Return (X, Y) of the center of cell containing provided text 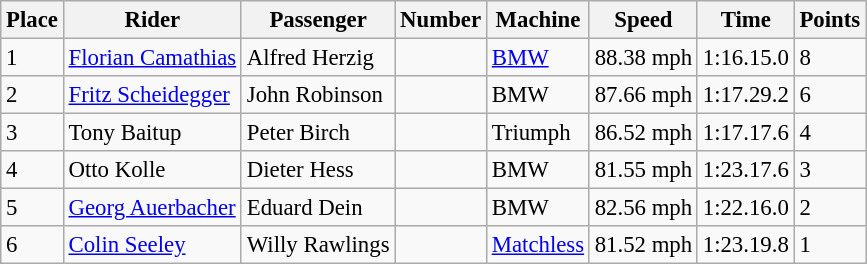
Tony Baitup (152, 133)
Colin Seeley (152, 245)
Georg Auerbacher (152, 208)
Points (830, 20)
Time (746, 20)
Matchless (538, 245)
Eduard Dein (318, 208)
8 (830, 58)
Place (32, 20)
Number (441, 20)
Alfred Herzig (318, 58)
Peter Birch (318, 133)
1:16.15.0 (746, 58)
Rider (152, 20)
Passenger (318, 20)
81.52 mph (643, 245)
87.66 mph (643, 95)
86.52 mph (643, 133)
Triumph (538, 133)
88.38 mph (643, 58)
1:17.17.6 (746, 133)
Speed (643, 20)
Willy Rawlings (318, 245)
Fritz Scheidegger (152, 95)
1:22.16.0 (746, 208)
1:23.17.6 (746, 170)
Otto Kolle (152, 170)
Florian Camathias (152, 58)
82.56 mph (643, 208)
John Robinson (318, 95)
Dieter Hess (318, 170)
1:17.29.2 (746, 95)
Machine (538, 20)
1:23.19.8 (746, 245)
5 (32, 208)
81.55 mph (643, 170)
